Pinpoint the cell where the given text exists, returning its (x, y) midpoint coordinate. 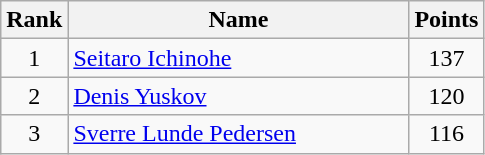
Sverre Lunde Pedersen (238, 134)
1 (34, 58)
116 (446, 134)
Name (238, 20)
2 (34, 96)
Rank (34, 20)
Denis Yuskov (238, 96)
Seitaro Ichinohe (238, 58)
137 (446, 58)
3 (34, 134)
120 (446, 96)
Points (446, 20)
